Search for the cell housing the specified text and yield its (X, Y) center coordinate. 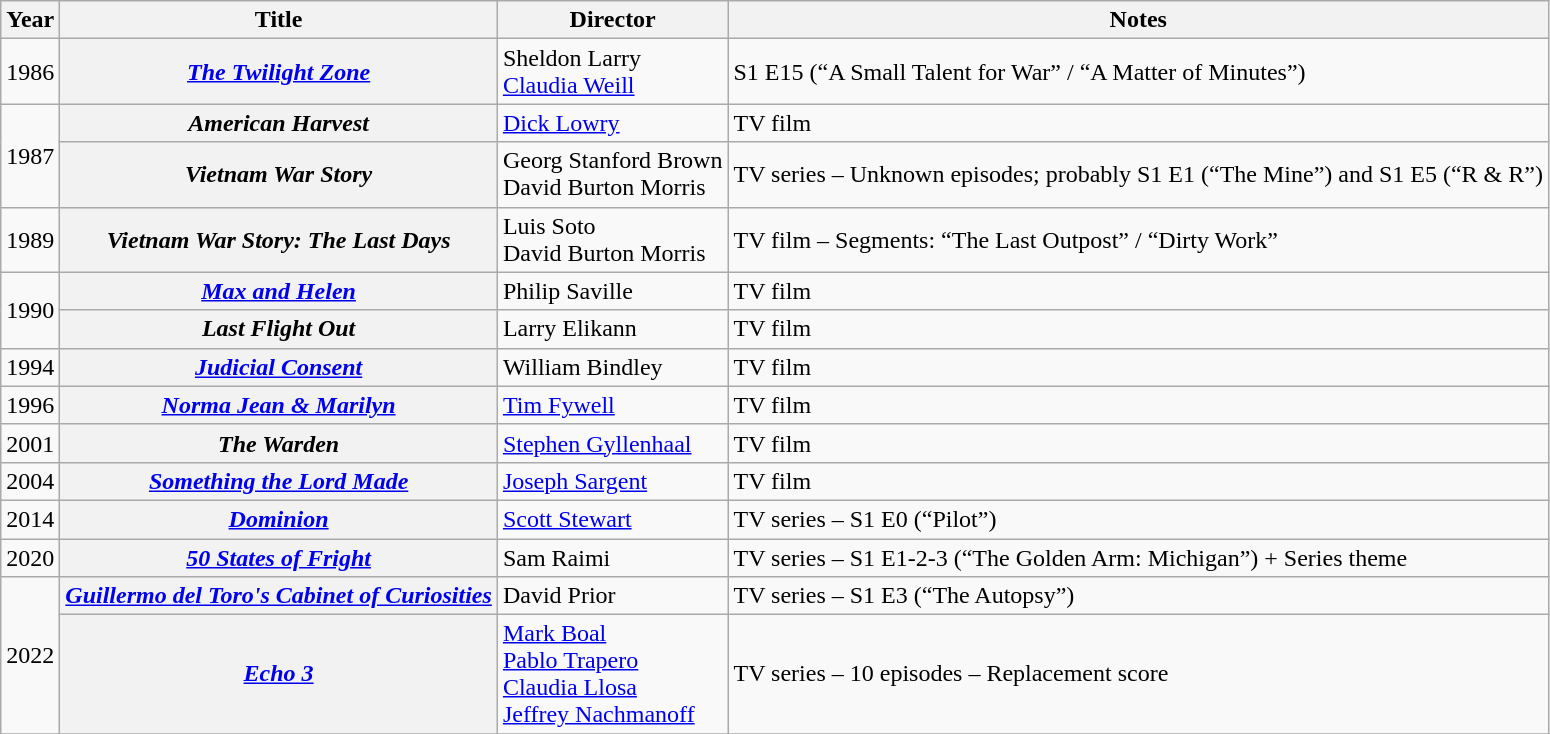
1987 (30, 156)
1990 (30, 310)
TV series – S1 E0 (“Pilot”) (1138, 519)
1996 (30, 405)
TV series – S1 E3 (“The Autopsy”) (1138, 596)
David Prior (612, 596)
American Harvest (279, 123)
William Bindley (612, 367)
50 States of Fright (279, 557)
Something the Lord Made (279, 481)
TV series – 10 episodes – Replacement score (1138, 674)
Echo 3 (279, 674)
Last Flight Out (279, 329)
Judicial Consent (279, 367)
Sam Raimi (612, 557)
Vietnam War Story: The Last Days (279, 240)
Sheldon LarryClaudia Weill (612, 72)
1986 (30, 72)
Georg Stanford BrownDavid Burton Morris (612, 174)
Larry Elikann (612, 329)
1989 (30, 240)
S1 E15 (“A Small Talent for War” / “A Matter of Minutes”) (1138, 72)
Dominion (279, 519)
2004 (30, 481)
TV film – Segments: “The Last Outpost” / “Dirty Work” (1138, 240)
The Warden (279, 443)
TV series – Unknown episodes; probably S1 E1 (“The Mine”) and S1 E5 (“R & R”) (1138, 174)
The Twilight Zone (279, 72)
Year (30, 20)
Tim Fywell (612, 405)
2022 (30, 656)
Stephen Gyllenhaal (612, 443)
Title (279, 20)
TV series – S1 E1-2-3 (“The Golden Arm: Michigan”) + Series theme (1138, 557)
Scott Stewart (612, 519)
Joseph Sargent (612, 481)
Director (612, 20)
2014 (30, 519)
Luis SotoDavid Burton Morris (612, 240)
Max and Helen (279, 291)
2001 (30, 443)
1994 (30, 367)
Philip Saville (612, 291)
Norma Jean & Marilyn (279, 405)
Guillermo del Toro's Cabinet of Curiosities (279, 596)
Mark BoalPablo TraperoClaudia LlosaJeffrey Nachmanoff (612, 674)
Notes (1138, 20)
Dick Lowry (612, 123)
2020 (30, 557)
Vietnam War Story (279, 174)
